Capture the cell that displays the provided text and extract its (x, y) central coordinate. 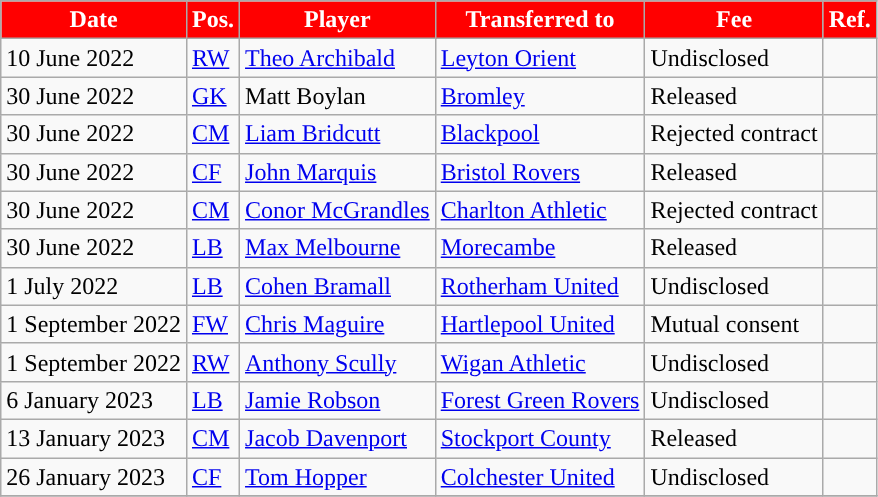
Wigan Athletic (540, 362)
Jacob Davenport (338, 438)
Chris Maguire (338, 324)
Morecambe (540, 248)
6 January 2023 (94, 400)
Tom Hopper (338, 477)
Player (338, 20)
Jamie Robson (338, 400)
Rotherham United (540, 286)
10 June 2022 (94, 58)
Conor McGrandles (338, 210)
1 July 2022 (94, 286)
FW (212, 324)
GK (212, 96)
26 January 2023 (94, 477)
Leyton Orient (540, 58)
Stockport County (540, 438)
Max Melbourne (338, 248)
Mutual consent (734, 324)
John Marquis (338, 172)
Theo Archibald (338, 58)
Forest Green Rovers (540, 400)
Blackpool (540, 134)
Matt Boylan (338, 96)
Cohen Bramall (338, 286)
Hartlepool United (540, 324)
Transferred to (540, 20)
Ref. (850, 20)
Anthony Scully (338, 362)
Pos. (212, 20)
Bristol Rovers (540, 172)
Colchester United (540, 477)
Fee (734, 20)
13 January 2023 (94, 438)
Liam Bridcutt (338, 134)
Bromley (540, 96)
Date (94, 20)
Charlton Athletic (540, 210)
